Extract the (X, Y) coordinate from the center of the cell holding the provided text.  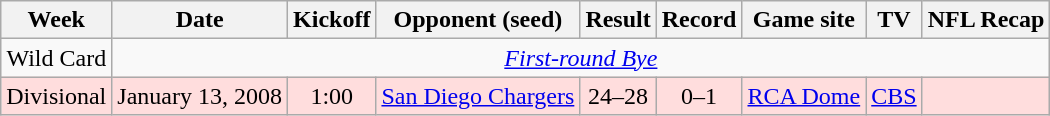
Date (200, 20)
CBS (894, 96)
Opponent (seed) (478, 20)
24–28 (618, 96)
TV (894, 20)
1:00 (332, 96)
Kickoff (332, 20)
First-round Bye (581, 58)
RCA Dome (804, 96)
Week (56, 20)
San Diego Chargers (478, 96)
Result (618, 20)
0–1 (699, 96)
Game site (804, 20)
Wild Card (56, 58)
NFL Recap (986, 20)
Record (699, 20)
Divisional (56, 96)
January 13, 2008 (200, 96)
